Capture the cell that displays the provided text and extract its [X, Y] central coordinate. 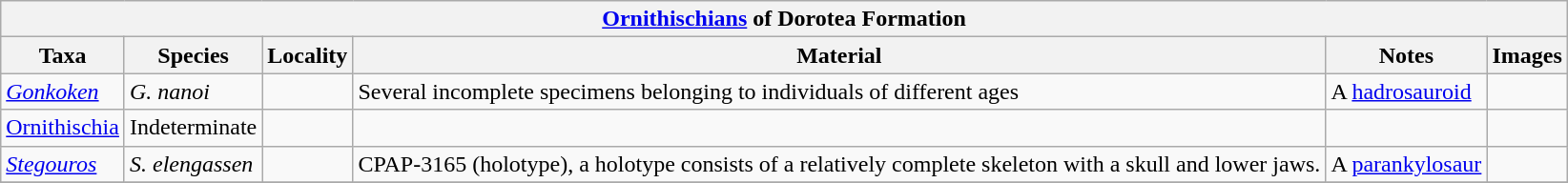
S. elengassen [193, 164]
Ornithischia [63, 128]
Images [1527, 55]
Notes [1406, 55]
Stegouros [63, 164]
Species [193, 55]
G. nanoi [193, 91]
Several incomplete specimens belonging to individuals of different ages [839, 91]
Ornithischians of Dorotea Formation [784, 19]
CPAP-3165 (holotype), a holotype consists of a relatively complete skeleton with a skull and lower jaws. [839, 164]
Gonkoken [63, 91]
Locality [307, 55]
A hadrosauroid [1406, 91]
Material [839, 55]
Indeterminate [193, 128]
Taxa [63, 55]
A parankylosaur [1406, 164]
